Pinpoint the cell where the given text exists, returning its (X, Y) midpoint coordinate. 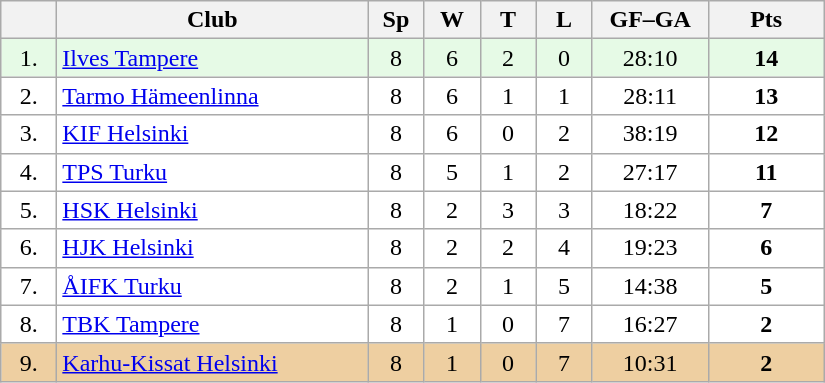
9. (29, 362)
L (564, 20)
19:23 (650, 248)
Ilves Tampere (212, 58)
KIF Helsinki (212, 134)
6. (29, 248)
Club (212, 20)
TPS Turku (212, 172)
12 (766, 134)
Karhu-Kissat Helsinki (212, 362)
14:38 (650, 286)
5. (29, 210)
1. (29, 58)
HJK Helsinki (212, 248)
28:11 (650, 96)
28:10 (650, 58)
Pts (766, 20)
W (452, 20)
Sp (396, 20)
Tarmo Hämeenlinna (212, 96)
3. (29, 134)
18:22 (650, 210)
TBK Tampere (212, 324)
7. (29, 286)
T (508, 20)
HSK Helsinki (212, 210)
2. (29, 96)
14 (766, 58)
8. (29, 324)
4 (564, 248)
10:31 (650, 362)
4. (29, 172)
11 (766, 172)
38:19 (650, 134)
27:17 (650, 172)
13 (766, 96)
GF–GA (650, 20)
16:27 (650, 324)
ÅIFK Turku (212, 286)
